Search for the cell housing the specified text and yield its (X, Y) center coordinate. 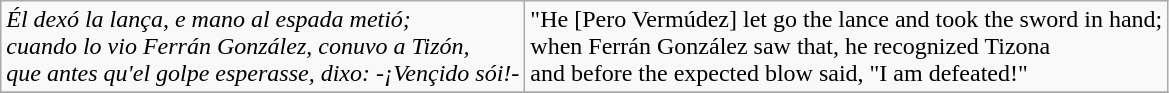
Él dexó la lança, e mano al espada metió;cuando lo vio Ferrán González, conuvo a Tizón,que antes qu'el golpe esperasse, dixo: -¡Vençido sói!- (263, 47)
